Scan for the cell matching the given text and deliver its (X, Y) coordinate at center. 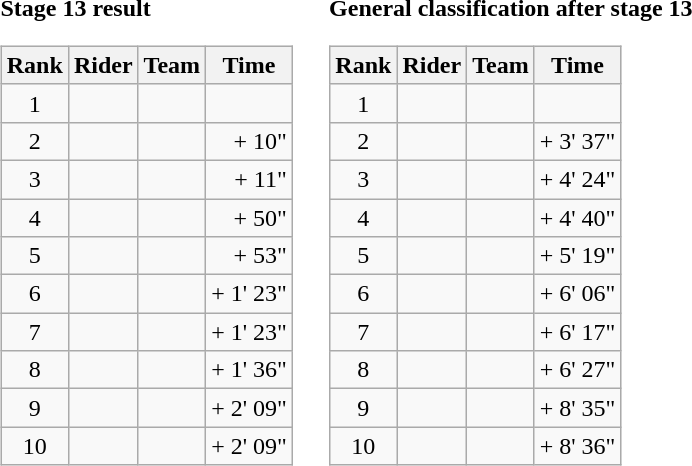
+ 11" (250, 179)
+ 6' 06" (578, 294)
+ 8' 36" (578, 446)
+ 50" (250, 217)
+ 53" (250, 256)
+ 8' 35" (578, 408)
+ 3' 37" (578, 141)
+ 1' 36" (250, 370)
+ 4' 40" (578, 217)
+ 6' 27" (578, 370)
+ 6' 17" (578, 332)
+ 4' 24" (578, 179)
+ 10" (250, 141)
+ 5' 19" (578, 256)
